Pinpoint the cell where the given text exists, returning its (X, Y) midpoint coordinate. 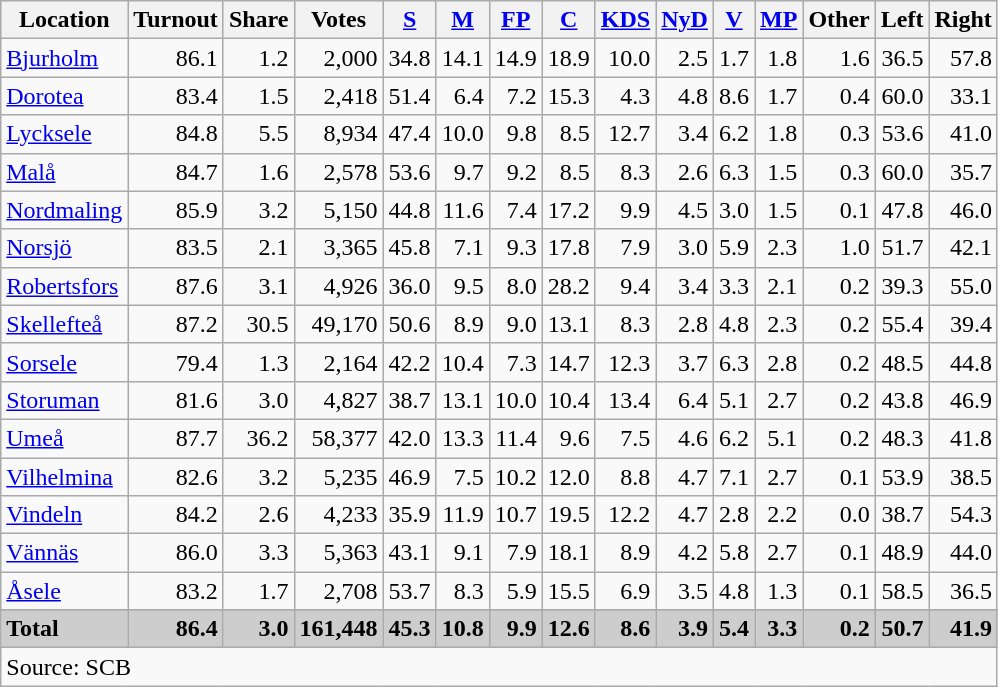
53.9 (902, 477)
2,418 (338, 96)
2.2 (779, 515)
8.0 (516, 286)
48.5 (902, 362)
2.5 (685, 58)
2,578 (338, 172)
Åsele (64, 591)
7.4 (516, 210)
Umeå (64, 438)
13.3 (462, 438)
11.9 (462, 515)
Turnout (176, 20)
10.7 (516, 515)
50.7 (902, 629)
Malå (64, 172)
Nordmaling (64, 210)
9.1 (462, 553)
33.1 (963, 96)
9.8 (516, 134)
0.0 (839, 515)
2,708 (338, 591)
Vännäs (64, 553)
Bjurholm (64, 58)
47.4 (410, 134)
Right (963, 20)
85.9 (176, 210)
8,934 (338, 134)
4,827 (338, 400)
42.1 (963, 248)
0.4 (839, 96)
9.3 (516, 248)
39.3 (902, 286)
51.4 (410, 96)
45.8 (410, 248)
3.5 (685, 591)
Skellefteå (64, 324)
43.1 (410, 553)
12.7 (625, 134)
5.5 (258, 134)
87.2 (176, 324)
86.0 (176, 553)
17.8 (568, 248)
5.8 (734, 553)
57.8 (963, 58)
12.0 (568, 477)
10.2 (516, 477)
84.8 (176, 134)
11.6 (462, 210)
Left (902, 20)
5,363 (338, 553)
46.0 (963, 210)
79.4 (176, 362)
14.1 (462, 58)
3.9 (685, 629)
55.4 (902, 324)
Vilhelmina (64, 477)
5,235 (338, 477)
4,233 (338, 515)
Lycksele (64, 134)
44.0 (963, 553)
Location (64, 20)
161,448 (338, 629)
Robertsfors (64, 286)
5.4 (734, 629)
Share (258, 20)
4.2 (685, 553)
58,377 (338, 438)
12.2 (625, 515)
45.3 (410, 629)
39.4 (963, 324)
12.6 (568, 629)
35.9 (410, 515)
84.7 (176, 172)
4.3 (625, 96)
17.2 (568, 210)
Sorsele (64, 362)
4.5 (685, 210)
9.6 (568, 438)
42.2 (410, 362)
15.5 (568, 591)
9.5 (462, 286)
9.2 (516, 172)
7.3 (516, 362)
7.2 (516, 96)
38.5 (963, 477)
Dorotea (64, 96)
34.8 (410, 58)
18.1 (568, 553)
48.3 (902, 438)
4,926 (338, 286)
9.7 (462, 172)
47.8 (902, 210)
C (568, 20)
36.0 (410, 286)
Vindeln (64, 515)
82.6 (176, 477)
Storuman (64, 400)
28.2 (568, 286)
55.0 (963, 286)
1.0 (839, 248)
87.6 (176, 286)
Votes (338, 20)
51.7 (902, 248)
86.1 (176, 58)
3,365 (338, 248)
19.5 (568, 515)
84.2 (176, 515)
48.9 (902, 553)
87.7 (176, 438)
Source: SCB (500, 667)
14.7 (568, 362)
15.3 (568, 96)
58.5 (902, 591)
KDS (625, 20)
8.8 (625, 477)
V (734, 20)
MP (779, 20)
12.3 (625, 362)
Total (64, 629)
6.9 (625, 591)
86.4 (176, 629)
42.0 (410, 438)
35.7 (963, 172)
4.6 (685, 438)
13.4 (625, 400)
83.2 (176, 591)
2,000 (338, 58)
30.5 (258, 324)
Other (839, 20)
53.7 (410, 591)
81.6 (176, 400)
FP (516, 20)
49,170 (338, 324)
Norsjö (64, 248)
41.0 (963, 134)
M (462, 20)
3.1 (258, 286)
5,150 (338, 210)
83.4 (176, 96)
3.7 (685, 362)
83.5 (176, 248)
43.8 (902, 400)
11.4 (516, 438)
1.2 (258, 58)
9.0 (516, 324)
14.9 (516, 58)
36.2 (258, 438)
2,164 (338, 362)
18.9 (568, 58)
50.6 (410, 324)
41.9 (963, 629)
9.4 (625, 286)
NyD (685, 20)
S (410, 20)
41.8 (963, 438)
54.3 (963, 515)
10.8 (462, 629)
